For the text-containing cell, return its midpoint in (X, Y) coordinate format. 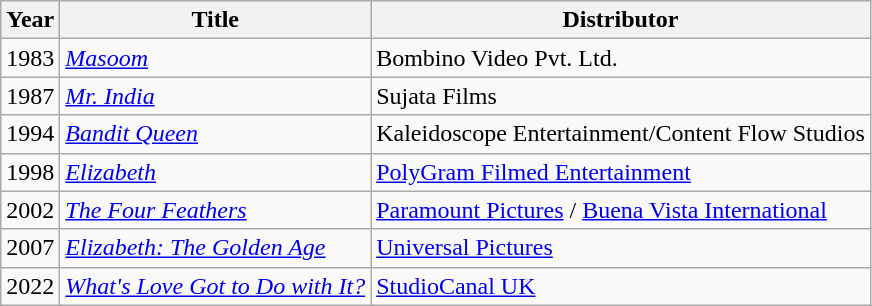
Elizabeth: The Golden Age (216, 248)
1983 (30, 58)
2002 (30, 210)
The Four Feathers (216, 210)
1987 (30, 96)
Bombino Video Pvt. Ltd. (621, 58)
Kaleidoscope Entertainment/Content Flow Studios (621, 134)
Universal Pictures (621, 248)
Bandit Queen (216, 134)
Title (216, 20)
Paramount Pictures / Buena Vista International (621, 210)
Year (30, 20)
StudioCanal UK (621, 286)
Distributor (621, 20)
PolyGram Filmed Entertainment (621, 172)
Sujata Films (621, 96)
1994 (30, 134)
Elizabeth (216, 172)
Masoom (216, 58)
Mr. India (216, 96)
2022 (30, 286)
1998 (30, 172)
2007 (30, 248)
What's Love Got to Do with It? (216, 286)
